Detect which cell encompasses the target text, then output its (x, y) center coordinate. 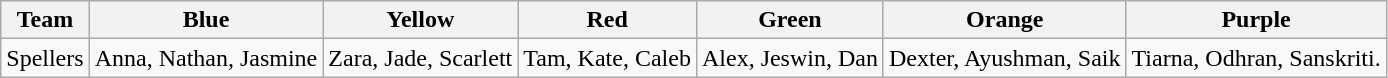
Tiarna, Odhran, Sanskriti. (1256, 58)
Team (45, 20)
Green (790, 20)
Orange (1004, 20)
Tam, Kate, Caleb (608, 58)
Zara, Jade, Scarlett (420, 58)
Purple (1256, 20)
Blue (206, 20)
Alex, Jeswin, Dan (790, 58)
Yellow (420, 20)
Dexter, Ayushman, Saik (1004, 58)
Spellers (45, 58)
Red (608, 20)
Anna, Nathan, Jasmine (206, 58)
